Capture the cell that displays the provided text and extract its (x, y) central coordinate. 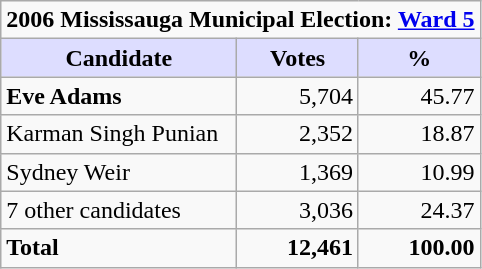
1,369 (298, 172)
2006 Mississauga Municipal Election: Ward 5 (240, 20)
2,352 (298, 134)
Total (119, 248)
45.77 (419, 96)
10.99 (419, 172)
3,036 (298, 210)
7 other candidates (119, 210)
Eve Adams (119, 96)
5,704 (298, 96)
Candidate (119, 58)
24.37 (419, 210)
% (419, 58)
Sydney Weir (119, 172)
Karman Singh Punian (119, 134)
Votes (298, 58)
18.87 (419, 134)
12,461 (298, 248)
100.00 (419, 248)
